Locate the cell with the specified text and output its (X, Y) center coordinate. 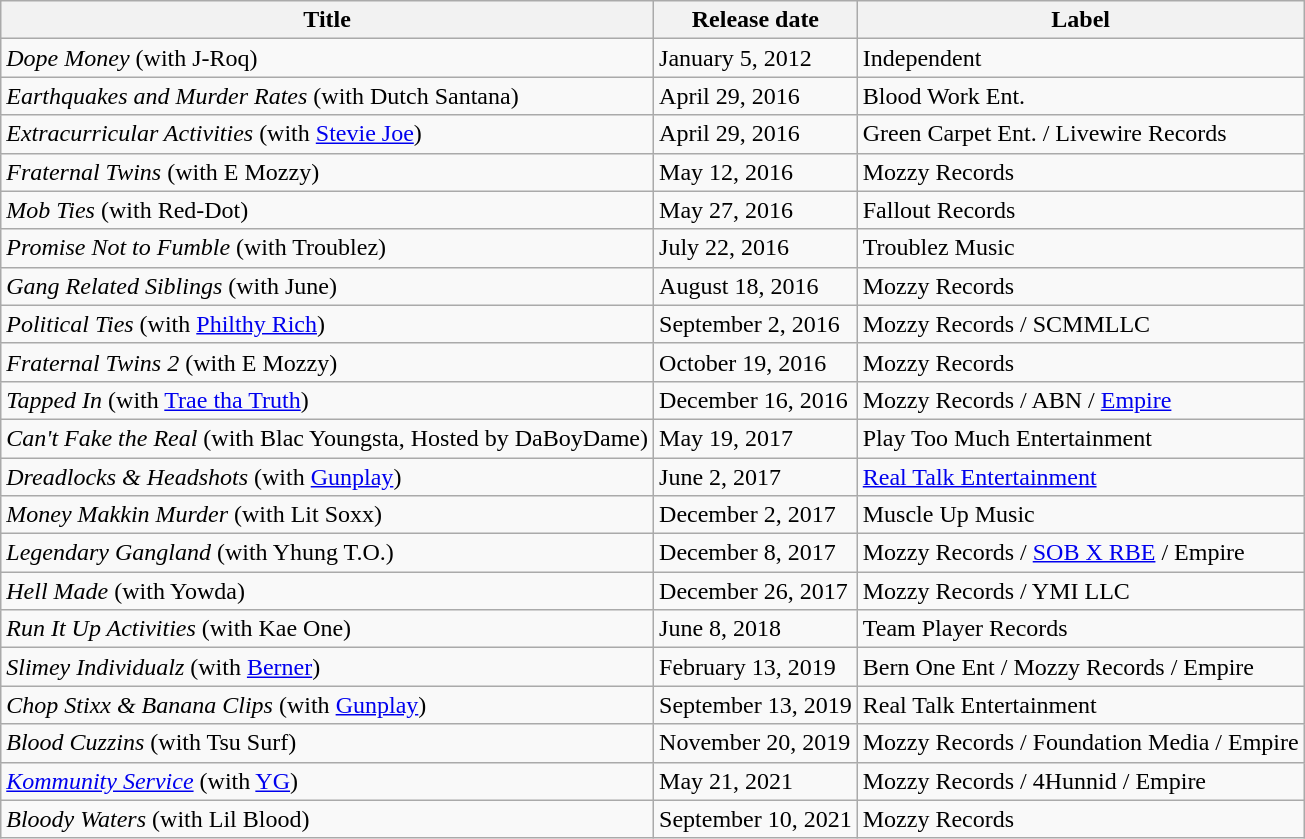
May 19, 2017 (756, 438)
Can't Fake the Real (with Blac Youngsta, Hosted by DaBoyDame) (328, 438)
Mozzy Records / ABN / Empire (1080, 400)
Promise Not to Fumble (with Troublez) (328, 248)
May 12, 2016 (756, 172)
Mozzy Records / SCMMLLC (1080, 324)
Title (328, 20)
September 10, 2021 (756, 819)
December 26, 2017 (756, 591)
Dope Money (with J-Roq) (328, 58)
June 8, 2018 (756, 629)
July 22, 2016 (756, 248)
June 2, 2017 (756, 477)
Extracurricular Activities (with Stevie Joe) (328, 134)
Earthquakes and Murder Rates (with Dutch Santana) (328, 96)
January 5, 2012 (756, 58)
Fraternal Twins (with E Mozzy) (328, 172)
October 19, 2016 (756, 362)
May 27, 2016 (756, 210)
Blood Work Ent. (1080, 96)
Tapped In (with Trae tha Truth) (328, 400)
Mozzy Records / 4Hunnid / Empire (1080, 781)
September 13, 2019 (756, 705)
Run It Up Activities (with Kae One) (328, 629)
Mozzy Records / SOB X RBE / Empire (1080, 553)
Fraternal Twins 2 (with E Mozzy) (328, 362)
Play Too Much Entertainment (1080, 438)
Mozzy Records / YMI LLC (1080, 591)
Mozzy Records / Foundation Media / Empire (1080, 743)
Money Makkin Murder (with Lit Soxx) (328, 515)
Blood Cuzzins (with Tsu Surf) (328, 743)
May 21, 2021 (756, 781)
Team Player Records (1080, 629)
Legendary Gangland (with Yhung T.O.) (328, 553)
Bern One Ent / Mozzy Records / Empire (1080, 667)
Gang Related Siblings (with June) (328, 286)
Kommunity Service (with YG) (328, 781)
Troublez Music (1080, 248)
December 16, 2016 (756, 400)
December 8, 2017 (756, 553)
Mob Ties (with Red-Dot) (328, 210)
February 13, 2019 (756, 667)
Bloody Waters (with Lil Blood) (328, 819)
Fallout Records (1080, 210)
September 2, 2016 (756, 324)
Green Carpet Ent. / Livewire Records (1080, 134)
Muscle Up Music (1080, 515)
Political Ties (with Philthy Rich) (328, 324)
Slimey Individualz (with Berner) (328, 667)
November 20, 2019 (756, 743)
Release date (756, 20)
December 2, 2017 (756, 515)
Label (1080, 20)
Chop Stixx & Banana Clips (with Gunplay) (328, 705)
Hell Made (with Yowda) (328, 591)
August 18, 2016 (756, 286)
Independent (1080, 58)
Dreadlocks & Headshots (with Gunplay) (328, 477)
